Identify which cell holds the provided text, then report its [X, Y] central coordinate. 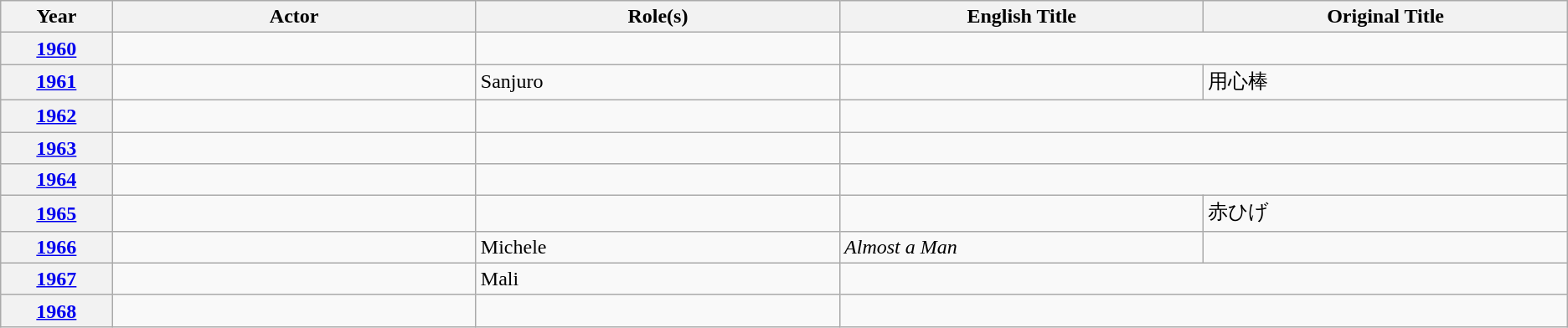
Almost a Man [1022, 247]
赤ひげ [1385, 214]
1964 [57, 180]
1963 [57, 148]
English Title [1022, 17]
Sanjuro [658, 82]
用心棒 [1385, 82]
1967 [57, 279]
Original Title [1385, 17]
Michele [658, 247]
1960 [57, 49]
Mali [658, 279]
1961 [57, 82]
1962 [57, 115]
1968 [57, 310]
Actor [294, 17]
Year [57, 17]
1966 [57, 247]
Role(s) [658, 17]
1965 [57, 214]
